Scan for the cell matching the given text and deliver its (x, y) coordinate at center. 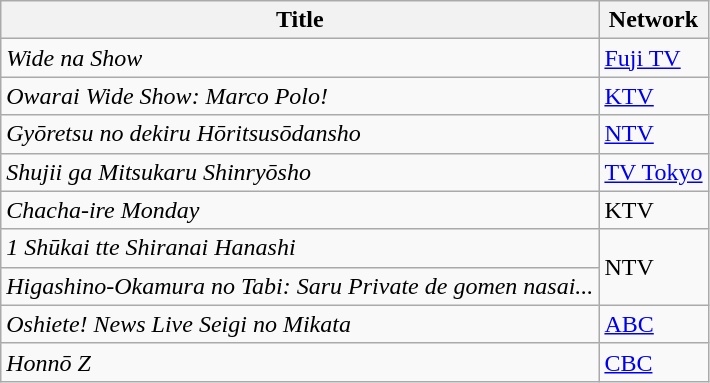
Title (300, 20)
ABC (654, 324)
Fuji TV (654, 58)
Wide na Show (300, 58)
TV Tokyo (654, 172)
1 Shūkai tte Shiranai Hanashi (300, 248)
Oshiete! News Live Seigi no Mikata (300, 324)
Gyōretsu no dekiru Hōritsusōdansho (300, 134)
Honnō Z (300, 362)
Owarai Wide Show: Marco Polo! (300, 96)
Higashino-Okamura no Tabi: Saru Private de gomen nasai... (300, 286)
Chacha-ire Monday (300, 210)
Network (654, 20)
CBC (654, 362)
Shujii ga Mitsukaru Shinryōsho (300, 172)
